Return [X, Y] of the center of cell containing provided text 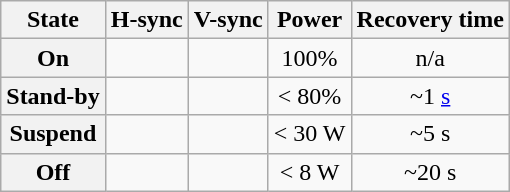
n/a [430, 58]
Power [310, 20]
State [53, 20]
100% [310, 58]
On [53, 58]
~1 s [430, 96]
< 80% [310, 96]
~20 s [430, 172]
Recovery time [430, 20]
~5 s [430, 134]
Off [53, 172]
< 30 W [310, 134]
< 8 W [310, 172]
Suspend [53, 134]
H-sync [146, 20]
V-sync [228, 20]
Stand-by [53, 96]
